For the text-containing cell, return its midpoint in (x, y) coordinate format. 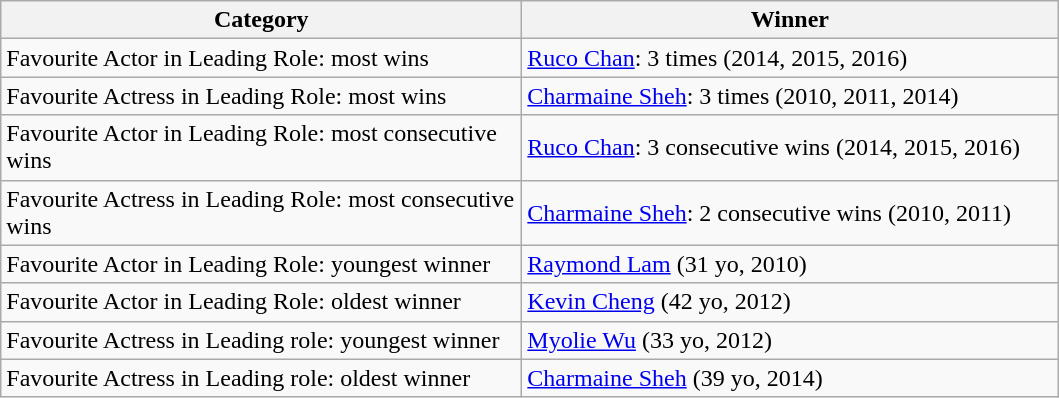
Favourite Actress in Leading Role: most wins (262, 96)
Favourite Actor in Leading Role: most wins (262, 58)
Favourite Actress in Leading role: youngest winner (262, 340)
Charmaine Sheh: 3 times (2010, 2011, 2014) (790, 96)
Charmaine Sheh: 2 consecutive wins (2010, 2011) (790, 212)
Favourite Actor in Leading Role: most consecutive wins (262, 148)
Raymond Lam (31 yo, 2010) (790, 264)
Favourite Actor in Leading Role: youngest winner (262, 264)
Favourite Actor in Leading Role: oldest winner (262, 302)
Kevin Cheng (42 yo, 2012) (790, 302)
Charmaine Sheh (39 yo, 2014) (790, 378)
Ruco Chan: 3 times (2014, 2015, 2016) (790, 58)
Favourite Actress in Leading Role: most consecutive wins (262, 212)
Myolie Wu (33 yo, 2012) (790, 340)
Favourite Actress in Leading role: oldest winner (262, 378)
Category (262, 20)
Winner (790, 20)
Ruco Chan: 3 consecutive wins (2014, 2015, 2016) (790, 148)
